For the text-containing cell, return its midpoint in (x, y) coordinate format. 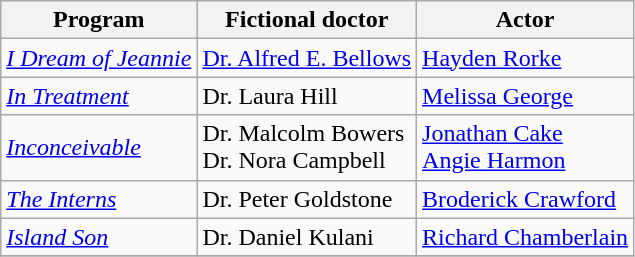
Program (99, 20)
Dr. Daniel Kulani (307, 237)
Dr. Peter Goldstone (307, 199)
I Dream of Jeannie (99, 58)
Fictional doctor (307, 20)
Hayden Rorke (526, 58)
Richard Chamberlain (526, 237)
Jonathan CakeAngie Harmon (526, 148)
Dr. Laura Hill (307, 96)
Broderick Crawford (526, 199)
Dr. Alfred E. Bellows (307, 58)
Actor (526, 20)
Inconceivable (99, 148)
Dr. Malcolm BowersDr. Nora Campbell (307, 148)
In Treatment (99, 96)
Melissa George (526, 96)
Island Son (99, 237)
The Interns (99, 199)
